Pinpoint the cell where the given text exists, returning its (x, y) midpoint coordinate. 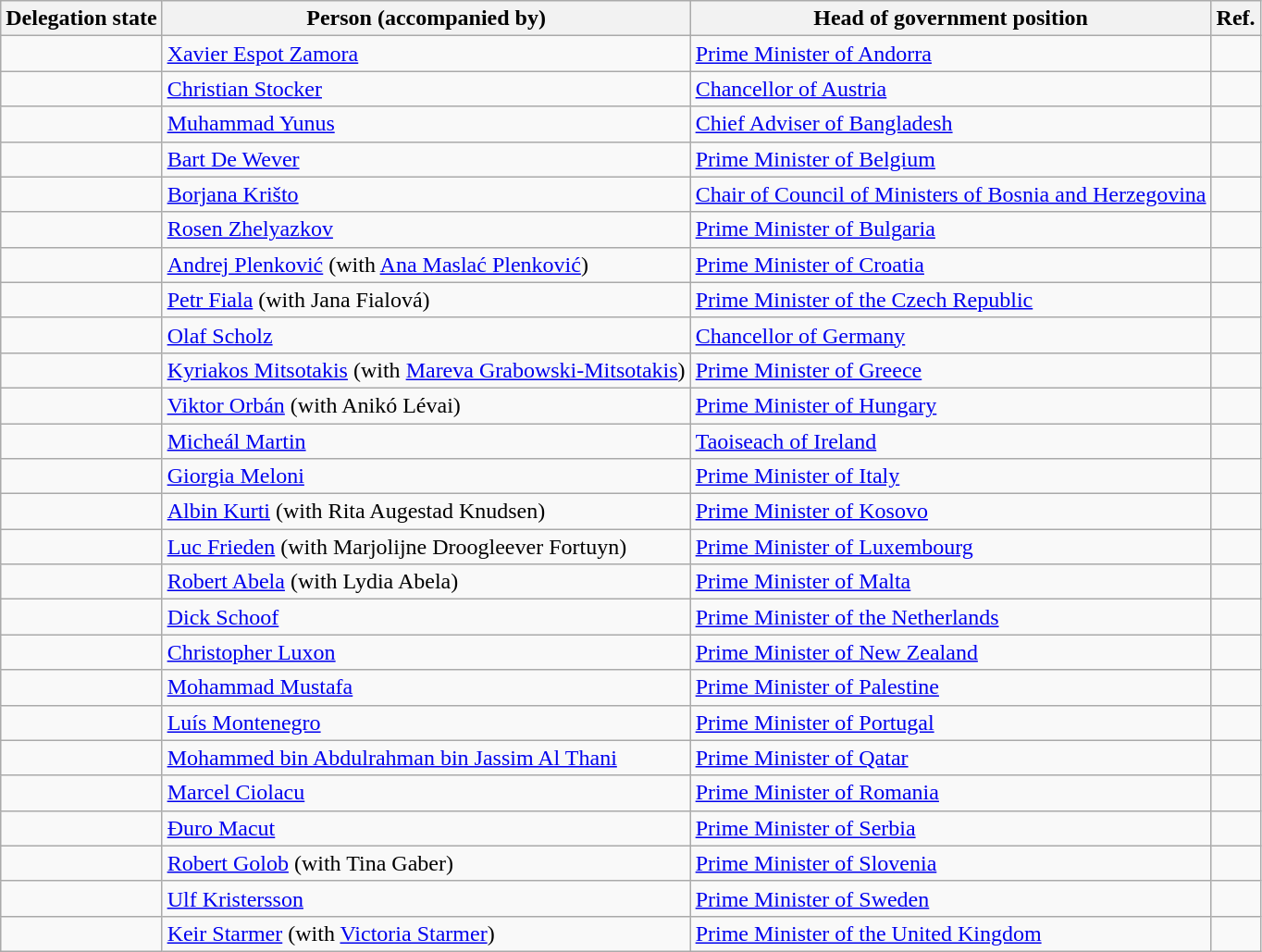
Taoiseach of Ireland (951, 441)
Person (accompanied by) (426, 19)
Prime Minister of Palestine (951, 687)
Kyriakos Mitsotakis (with Mareva Grabowski-Mitsotakis) (426, 370)
Borjana Krišto (426, 194)
Xavier Espot Zamora (426, 54)
Prime Minister of Andorra (951, 54)
Prime Minister of Italy (951, 476)
Prime Minister of Portugal (951, 723)
Petr Fiala (with Jana Fialová) (426, 300)
Dick Schoof (426, 617)
Prime Minister of Malta (951, 582)
Prime Minister of New Zealand (951, 652)
Micheál Martin (426, 441)
Prime Minister of the Czech Republic (951, 300)
Head of government position (951, 19)
Muhammad Yunus (426, 124)
Giorgia Meloni (426, 476)
Prime Minister of Bulgaria (951, 229)
Đuro Macut (426, 828)
Rosen Zhelyazkov (426, 229)
Ref. (1236, 19)
Prime Minister of Greece (951, 370)
Marcel Ciolacu (426, 793)
Prime Minister of Sweden (951, 898)
Prime Minister of Serbia (951, 828)
Mohammad Mustafa (426, 687)
Andrej Plenković (with Ana Maslać Plenković) (426, 265)
Chair of Council of Ministers of Bosnia and Herzegovina (951, 194)
Christian Stocker (426, 89)
Christopher Luxon (426, 652)
Prime Minister of the United Kingdom (951, 933)
Prime Minister of Romania (951, 793)
Chief Adviser of Bangladesh (951, 124)
Keir Starmer (with Victoria Starmer) (426, 933)
Chancellor of Austria (951, 89)
Luc Frieden (with Marjolijne Droogleever Fortuyn) (426, 547)
Prime Minister of Belgium (951, 159)
Prime Minister of the Netherlands (951, 617)
Prime Minister of Croatia (951, 265)
Prime Minister of Qatar (951, 758)
Robert Abela (with Lydia Abela) (426, 582)
Albin Kurti (with Rita Augestad Knudsen) (426, 512)
Robert Golob (with Tina Gaber) (426, 863)
Prime Minister of Luxembourg (951, 547)
Bart De Wever (426, 159)
Delegation state (81, 19)
Chancellor of Germany (951, 335)
Prime Minister of Kosovo (951, 512)
Olaf Scholz (426, 335)
Ulf Kristersson (426, 898)
Viktor Orbán (with Anikó Lévai) (426, 405)
Mohammed bin Abdulrahman bin Jassim Al Thani (426, 758)
Prime Minister of Hungary (951, 405)
Luís Montenegro (426, 723)
Prime Minister of Slovenia (951, 863)
